Locate the cell with the specified text and output its (x, y) center coordinate. 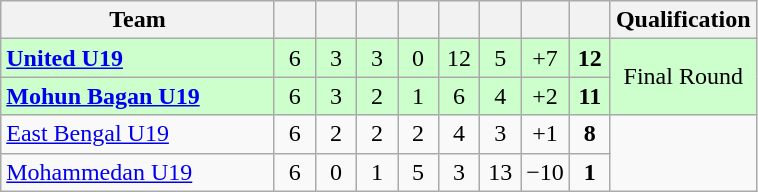
Qualification (683, 20)
Mohammedan U19 (138, 172)
+1 (546, 134)
Team (138, 20)
East Bengal U19 (138, 134)
+7 (546, 58)
−10 (546, 172)
8 (590, 134)
United U19 (138, 58)
Final Round (683, 77)
+2 (546, 96)
11 (590, 96)
13 (500, 172)
Mohun Bagan U19 (138, 96)
